Output the [x, y] coordinate of the center of the cell containing the given text.  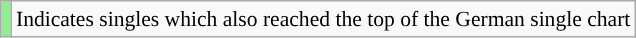
Indicates singles which also reached the top of the German single chart [324, 19]
